Output the [X, Y] coordinate of the center of the cell containing the given text.  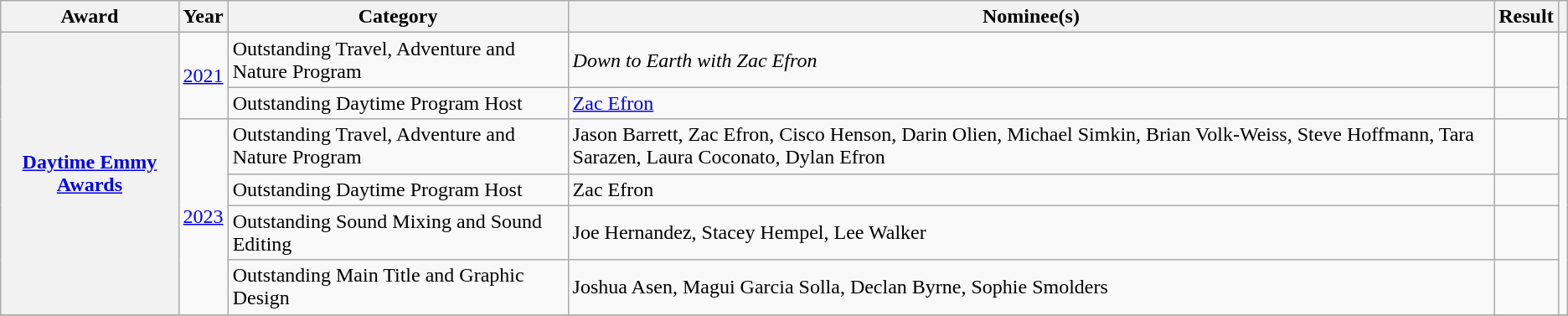
2023 [203, 216]
Outstanding Main Title and Graphic Design [398, 287]
Down to Earth with Zac Efron [1031, 60]
Joshua Asen, Magui Garcia Solla, Declan Byrne, Sophie Smolders [1031, 287]
Category [398, 17]
Joe Hernandez, Stacey Hempel, Lee Walker [1031, 233]
Award [90, 17]
2021 [203, 75]
Year [203, 17]
Daytime Emmy Awards [90, 174]
Result [1526, 17]
Outstanding Sound Mixing and Sound Editing [398, 233]
Jason Barrett, Zac Efron, Cisco Henson, Darin Olien, Michael Simkin, Brian Volk-Weiss, Steve Hoffmann, Tara Sarazen, Laura Coconato, Dylan Efron [1031, 146]
Nominee(s) [1031, 17]
